Return the (X, Y) coordinate for the center point of the cell that contains the specified text.  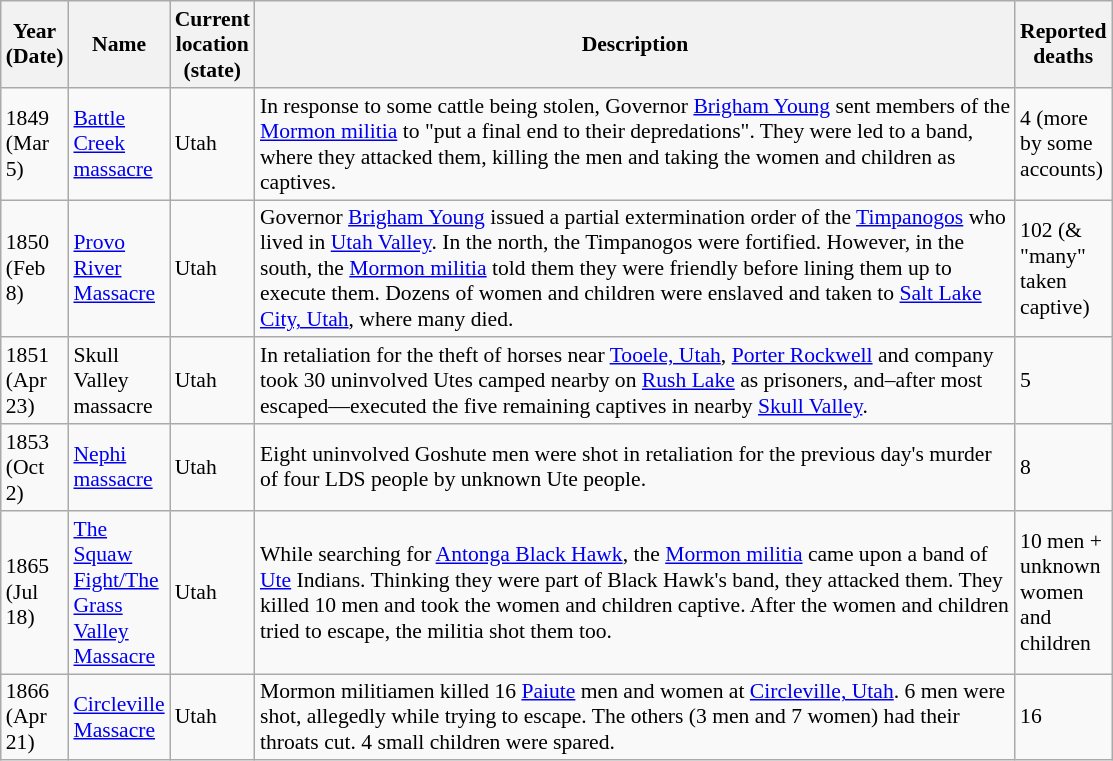
16 (1063, 718)
Provo River Massacre (118, 269)
10 men + unknown women and children (1063, 592)
Battle Creek massacre (118, 144)
Description (635, 44)
5 (1063, 382)
1853 (Oct 2) (35, 468)
Current location (state) (212, 44)
Name (118, 44)
Nephi massacre (118, 468)
1866 (Apr 21) (35, 718)
1849 (Mar 5) (35, 144)
4 (more by some accounts) (1063, 144)
The Squaw Fight/The Grass Valley Massacre (118, 592)
Circleville Massacre (118, 718)
Reported deaths (1063, 44)
1850 (Feb 8) (35, 269)
102 (& "many" taken captive) (1063, 269)
8 (1063, 468)
Skull Valley massacre (118, 382)
Eight uninvolved Goshute men were shot in retaliation for the previous day's murder of four LDS people by unknown Ute people. (635, 468)
Year (Date) (35, 44)
1865 (Jul 18) (35, 592)
1851 (Apr 23) (35, 382)
